Determine the (X, Y) coordinate at the center of the cell enclosing the given text.  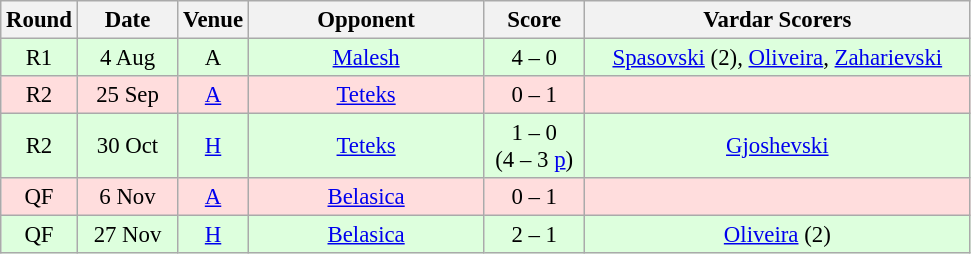
Opponent (366, 20)
25 Sep (128, 95)
1 – 0(4 – 3 p) (534, 146)
27 Nov (128, 235)
2 – 1 (534, 235)
30 Oct (128, 146)
Spasovski (2), Oliveira, Zaharievski (778, 58)
Venue (214, 20)
Vardar Scorers (778, 20)
Malesh (366, 58)
R1 (39, 58)
4 Aug (128, 58)
Oliveira (2) (778, 235)
4 – 0 (534, 58)
Date (128, 20)
Round (39, 20)
Gjoshevski (778, 146)
Score (534, 20)
6 Nov (128, 197)
